Capture the cell that displays the provided text and extract its (X, Y) central coordinate. 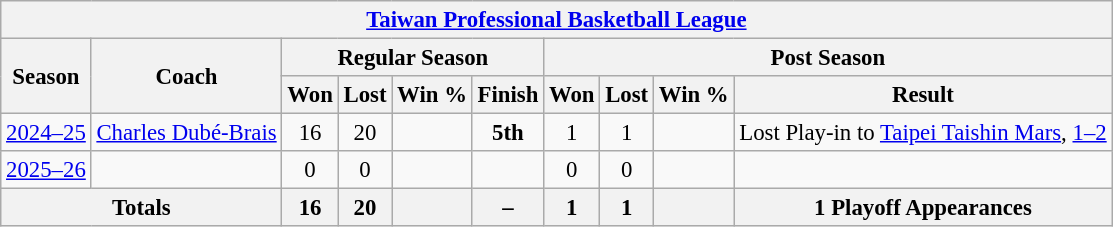
Result (923, 95)
Lost Play-in to Taipei Taishin Mars, 1–2 (923, 133)
2025–26 (46, 170)
Post Season (828, 58)
– (508, 208)
5th (508, 133)
Totals (142, 208)
Regular Season (413, 58)
2024–25 (46, 133)
Finish (508, 95)
Coach (186, 76)
Season (46, 76)
Taiwan Professional Basketball League (556, 20)
Charles Dubé-Brais (186, 133)
1 Playoff Appearances (923, 208)
